Pinpoint the cell where the given text exists, returning its [x, y] midpoint coordinate. 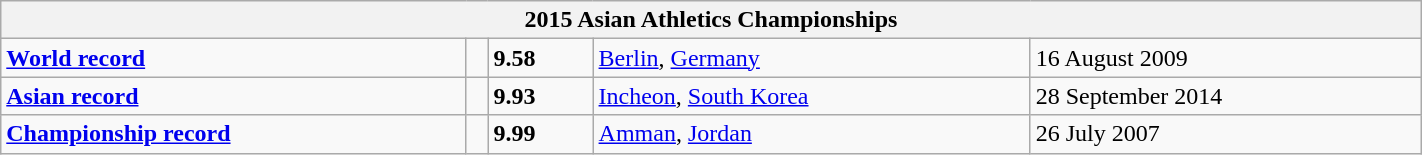
Berlin, Germany [812, 58]
9.58 [540, 58]
Championship record [234, 134]
Amman, Jordan [812, 134]
2015 Asian Athletics Championships [711, 20]
28 September 2014 [1226, 96]
16 August 2009 [1226, 58]
World record [234, 58]
Incheon, South Korea [812, 96]
9.93 [540, 96]
26 July 2007 [1226, 134]
Asian record [234, 96]
9.99 [540, 134]
